Pinpoint the cell where the given text exists, returning its [X, Y] midpoint coordinate. 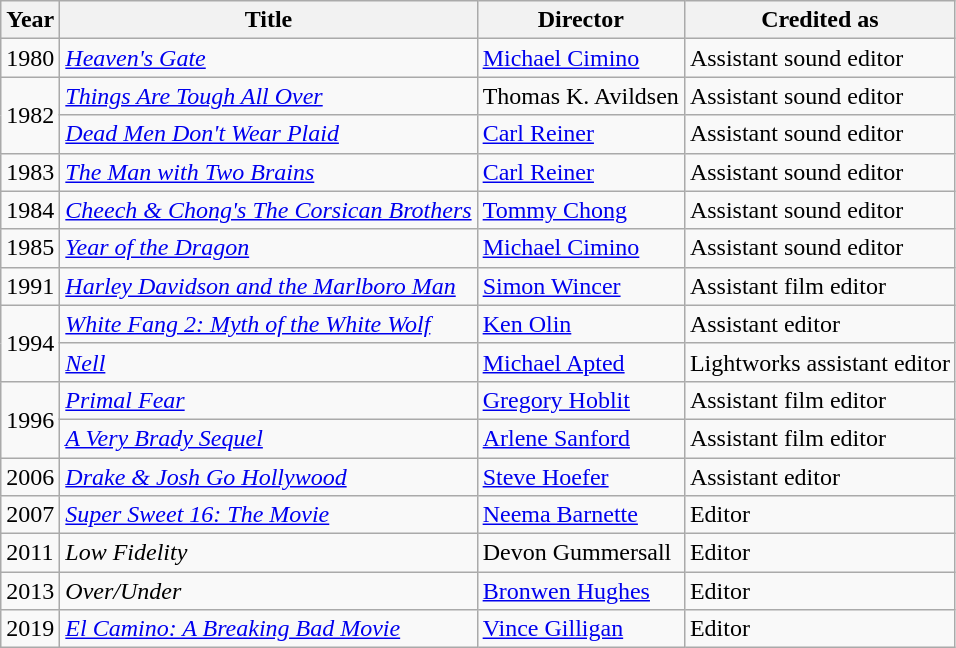
1991 [30, 286]
Drake & Josh Go Hollywood [268, 477]
Arlene Sanford [580, 438]
Things Are Tough All Over [268, 96]
Steve Hoefer [580, 477]
1985 [30, 248]
Simon Wincer [580, 286]
El Camino: A Breaking Bad Movie [268, 629]
Michael Apted [580, 362]
Super Sweet 16: The Movie [268, 515]
Bronwen Hughes [580, 591]
2011 [30, 553]
2013 [30, 591]
Title [268, 20]
Tommy Chong [580, 210]
Over/Under [268, 591]
Director [580, 20]
1982 [30, 115]
The Man with Two Brains [268, 172]
Nell [268, 362]
Low Fidelity [268, 553]
2007 [30, 515]
Year of the Dragon [268, 248]
Lightworks assistant editor [820, 362]
2006 [30, 477]
1996 [30, 419]
Dead Men Don't Wear Plaid [268, 134]
Cheech & Chong's The Corsican Brothers [268, 210]
Heaven's Gate [268, 58]
Harley Davidson and the Marlboro Man [268, 286]
1994 [30, 343]
2019 [30, 629]
Credited as [820, 20]
Ken Olin [580, 324]
Neema Barnette [580, 515]
White Fang 2: Myth of the White Wolf [268, 324]
1984 [30, 210]
Primal Fear [268, 400]
Thomas K. Avildsen [580, 96]
Gregory Hoblit [580, 400]
Vince Gilligan [580, 629]
Devon Gummersall [580, 553]
1980 [30, 58]
1983 [30, 172]
A Very Brady Sequel [268, 438]
Year [30, 20]
